Find where the given text appears and provide that cell's center as (x, y) coordinate. 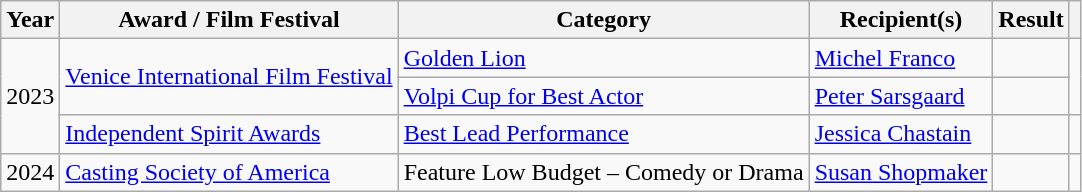
Recipient(s) (901, 20)
Result (1031, 20)
Jessica Chastain (901, 134)
Volpi Cup for Best Actor (604, 96)
Susan Shopmaker (901, 172)
2024 (30, 172)
Golden Lion (604, 58)
Casting Society of America (229, 172)
Award / Film Festival (229, 20)
2023 (30, 96)
Peter Sarsgaard (901, 96)
Feature Low Budget – Comedy or Drama (604, 172)
Venice International Film Festival (229, 77)
Michel Franco (901, 58)
Category (604, 20)
Best Lead Performance (604, 134)
Year (30, 20)
Independent Spirit Awards (229, 134)
